Output the [x, y] coordinate of the center of the cell containing the given text.  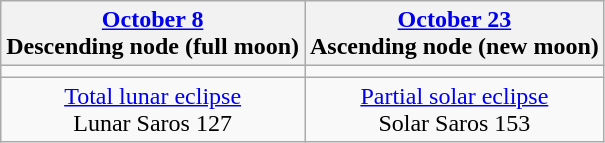
October 8Descending node (full moon) [153, 34]
Total lunar eclipseLunar Saros 127 [153, 110]
Partial solar eclipseSolar Saros 153 [454, 110]
October 23Ascending node (new moon) [454, 34]
